Output the (x, y) coordinate of the center of the cell containing the given text.  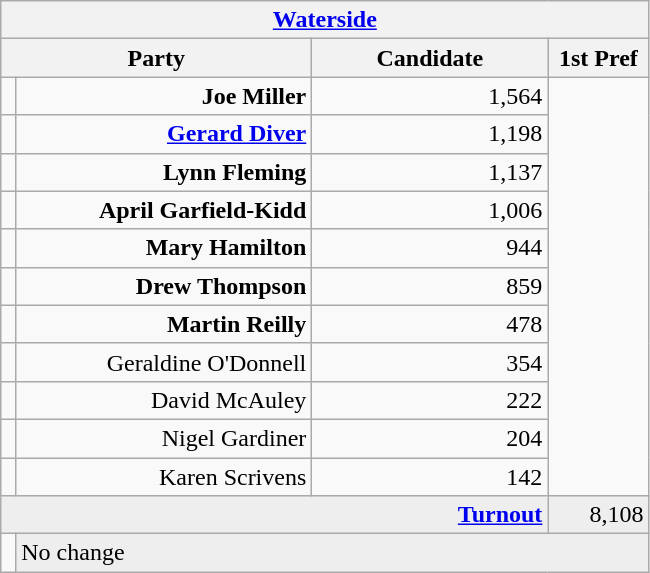
Geraldine O'Donnell (164, 362)
1,006 (430, 210)
Mary Hamilton (164, 248)
Waterside (325, 20)
1st Pref (598, 58)
859 (430, 286)
David McAuley (164, 400)
Drew Thompson (164, 286)
Karen Scrivens (164, 477)
354 (430, 362)
142 (430, 477)
222 (430, 400)
1,564 (430, 96)
8,108 (598, 515)
Lynn Fleming (164, 172)
Nigel Gardiner (164, 438)
Martin Reilly (164, 324)
Joe Miller (164, 96)
1,198 (430, 134)
Turnout (274, 515)
Gerard Diver (164, 134)
204 (430, 438)
478 (430, 324)
1,137 (430, 172)
April Garfield-Kidd (164, 210)
Party (156, 58)
Candidate (430, 58)
No change (332, 553)
944 (430, 248)
